Return [x, y] of the center of cell containing provided text 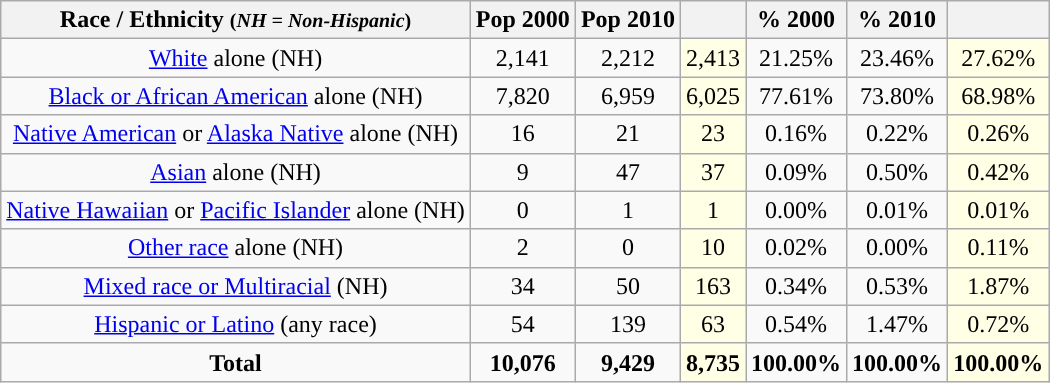
50 [628, 286]
9 [522, 172]
10,076 [522, 362]
34 [522, 286]
21 [628, 134]
21.25% [796, 58]
10 [712, 248]
0.42% [998, 172]
2,413 [712, 58]
6,025 [712, 96]
27.62% [998, 58]
54 [522, 324]
23 [712, 134]
163 [712, 286]
0.50% [898, 172]
1.47% [898, 324]
White alone (NH) [236, 58]
Pop 2000 [522, 20]
139 [628, 324]
2,212 [628, 58]
6,959 [628, 96]
0.11% [998, 248]
0.16% [796, 134]
Other race alone (NH) [236, 248]
0.09% [796, 172]
7,820 [522, 96]
% 2010 [898, 20]
% 2000 [796, 20]
0.22% [898, 134]
47 [628, 172]
63 [712, 324]
Race / Ethnicity (NH = Non-Hispanic) [236, 20]
0.26% [998, 134]
23.46% [898, 58]
0.34% [796, 286]
Pop 2010 [628, 20]
37 [712, 172]
0.02% [796, 248]
Black or African American alone (NH) [236, 96]
2 [522, 248]
8,735 [712, 362]
Native American or Alaska Native alone (NH) [236, 134]
73.80% [898, 96]
9,429 [628, 362]
Mixed race or Multiracial (NH) [236, 286]
0.54% [796, 324]
Total [236, 362]
0.72% [998, 324]
16 [522, 134]
Asian alone (NH) [236, 172]
68.98% [998, 96]
2,141 [522, 58]
0.53% [898, 286]
Hispanic or Latino (any race) [236, 324]
77.61% [796, 96]
1.87% [998, 286]
Native Hawaiian or Pacific Islander alone (NH) [236, 210]
